Search for the cell housing the specified text and yield its (x, y) center coordinate. 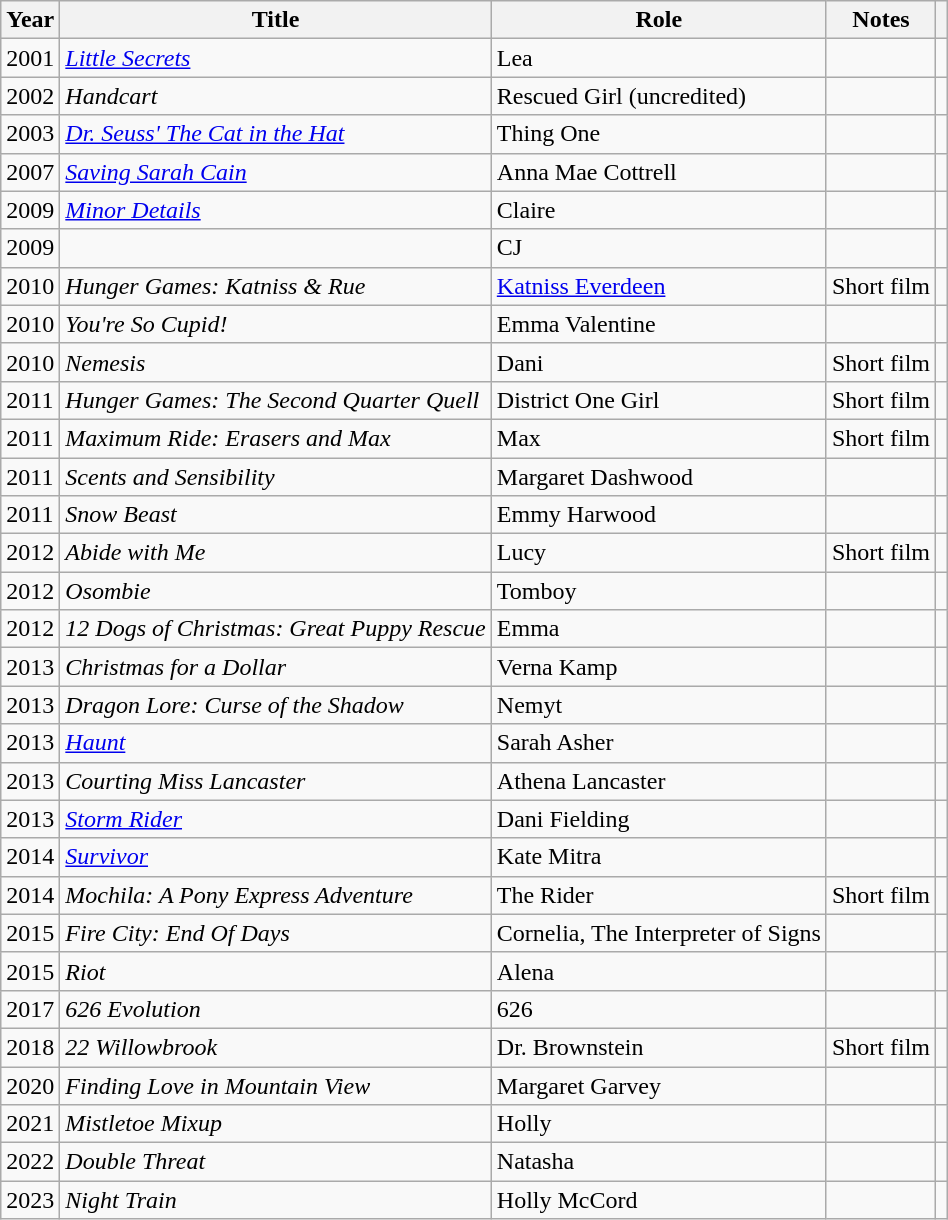
22 Willowbrook (276, 1047)
Claire (658, 210)
CJ (658, 248)
Lucy (658, 553)
Riot (276, 971)
Haunt (276, 743)
2022 (30, 1162)
Storm Rider (276, 819)
Finding Love in Mountain View (276, 1085)
Courting Miss Lancaster (276, 781)
Holly (658, 1124)
Handcart (276, 96)
Christmas for a Dollar (276, 667)
Anna Mae Cottrell (658, 172)
Night Train (276, 1200)
2001 (30, 58)
2017 (30, 1009)
Fire City: End Of Days (276, 933)
Hunger Games: The Second Quarter Quell (276, 400)
Scents and Sensibility (276, 477)
The Rider (658, 895)
Cornelia, The Interpreter of Signs (658, 933)
2007 (30, 172)
Margaret Garvey (658, 1085)
Emma (658, 629)
Verna Kamp (658, 667)
Snow Beast (276, 515)
Role (658, 20)
2002 (30, 96)
2021 (30, 1124)
Nemyt (658, 705)
12 Dogs of Christmas: Great Puppy Rescue (276, 629)
Emmy Harwood (658, 515)
Double Threat (276, 1162)
2020 (30, 1085)
Little Secrets (276, 58)
Margaret Dashwood (658, 477)
Katniss Everdeen (658, 286)
Mistletoe Mixup (276, 1124)
Year (30, 20)
Thing One (658, 134)
Saving Sarah Cain (276, 172)
Nemesis (276, 362)
Survivor (276, 857)
Hunger Games: Katniss & Rue (276, 286)
Kate Mitra (658, 857)
2018 (30, 1047)
Minor Details (276, 210)
Natasha (658, 1162)
Dani Fielding (658, 819)
Mochila: A Pony Express Adventure (276, 895)
Dani (658, 362)
Abide with Me (276, 553)
Dragon Lore: Curse of the Shadow (276, 705)
Osombie (276, 591)
Notes (880, 20)
2003 (30, 134)
Maximum Ride: Erasers and Max (276, 438)
Tomboy (658, 591)
Dr. Seuss' The Cat in the Hat (276, 134)
Dr. Brownstein (658, 1047)
Rescued Girl (uncredited) (658, 96)
626 (658, 1009)
Alena (658, 971)
Title (276, 20)
Emma Valentine (658, 324)
District One Girl (658, 400)
Athena Lancaster (658, 781)
Lea (658, 58)
626 Evolution (276, 1009)
Holly McCord (658, 1200)
Max (658, 438)
2023 (30, 1200)
You're So Cupid! (276, 324)
Sarah Asher (658, 743)
